Extract the (x, y) coordinate from the center of the cell holding the provided text.  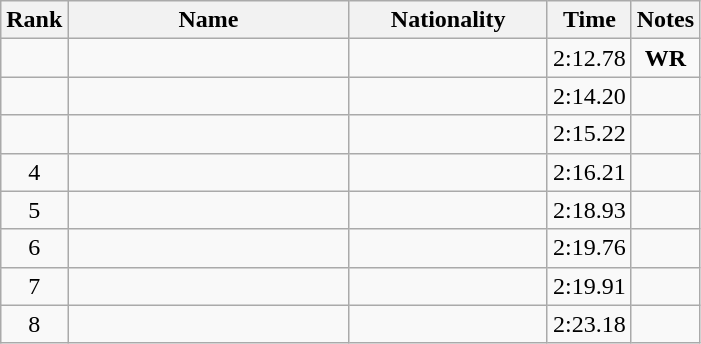
2:15.22 (589, 134)
WR (665, 58)
2:18.93 (589, 210)
6 (34, 248)
2:16.21 (589, 172)
2:14.20 (589, 96)
Time (589, 20)
2:19.76 (589, 248)
7 (34, 286)
2:23.18 (589, 324)
8 (34, 324)
Rank (34, 20)
4 (34, 172)
Nationality (448, 20)
Notes (665, 20)
Name (208, 20)
2:12.78 (589, 58)
2:19.91 (589, 286)
5 (34, 210)
